Determine the [X, Y] coordinate at the center of the cell enclosing the given text.  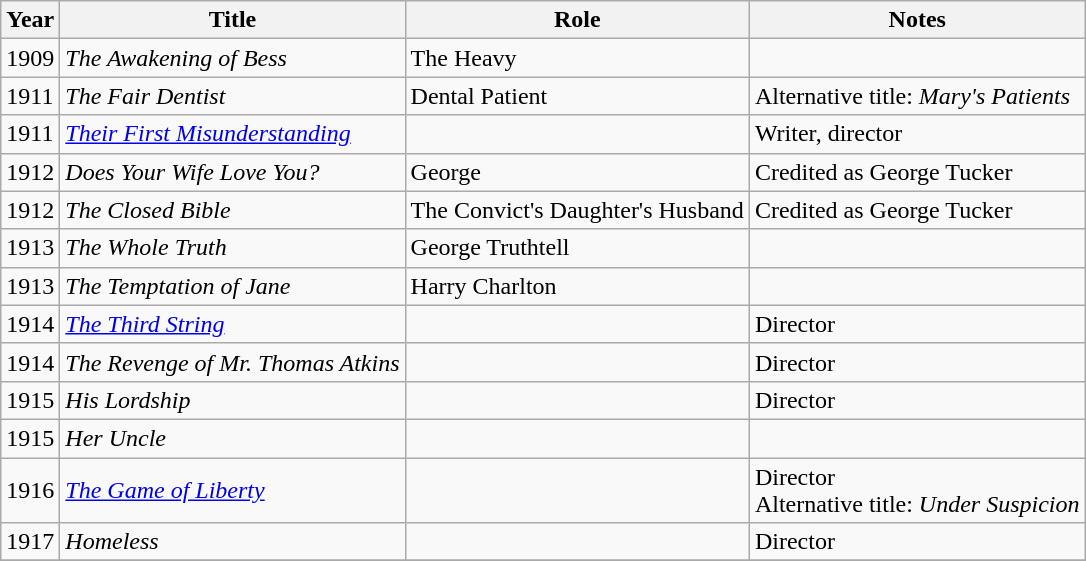
The Game of Liberty [232, 490]
The Third String [232, 324]
Notes [917, 20]
Does Your Wife Love You? [232, 172]
The Heavy [577, 58]
Alternative title: Mary's Patients [917, 96]
The Closed Bible [232, 210]
George [577, 172]
1916 [30, 490]
His Lordship [232, 400]
Her Uncle [232, 438]
George Truthtell [577, 248]
The Temptation of Jane [232, 286]
Harry Charlton [577, 286]
Dental Patient [577, 96]
Writer, director [917, 134]
Their First Misunderstanding [232, 134]
The Fair Dentist [232, 96]
Year [30, 20]
The Convict's Daughter's Husband [577, 210]
1909 [30, 58]
DirectorAlternative title: Under Suspicion [917, 490]
1917 [30, 542]
Homeless [232, 542]
Title [232, 20]
The Awakening of Bess [232, 58]
The Whole Truth [232, 248]
The Revenge of Mr. Thomas Atkins [232, 362]
Role [577, 20]
